Return [X, Y] of the center of cell containing provided text 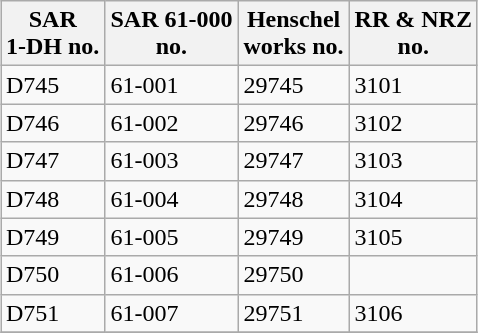
SAR1-DH no. [52, 34]
RR & NRZno. [413, 34]
D746 [52, 123]
D751 [52, 313]
D750 [52, 275]
3106 [413, 313]
29750 [294, 275]
61-004 [172, 199]
3105 [413, 237]
61-005 [172, 237]
29749 [294, 237]
3102 [413, 123]
29747 [294, 161]
29748 [294, 199]
D747 [52, 161]
61-006 [172, 275]
29745 [294, 85]
61-003 [172, 161]
61-001 [172, 85]
3104 [413, 199]
29751 [294, 313]
3101 [413, 85]
Henschelworks no. [294, 34]
61-002 [172, 123]
D748 [52, 199]
SAR 61-000no. [172, 34]
61-007 [172, 313]
D749 [52, 237]
3103 [413, 161]
D745 [52, 85]
29746 [294, 123]
